For the text-containing cell, return its midpoint in [X, Y] coordinate format. 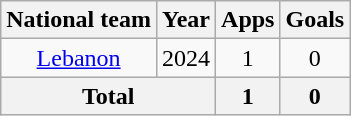
2024 [186, 58]
Year [186, 20]
Goals [315, 20]
Total [108, 96]
Apps [248, 20]
National team [79, 20]
Lebanon [79, 58]
